For the text-containing cell, return its midpoint in (X, Y) coordinate format. 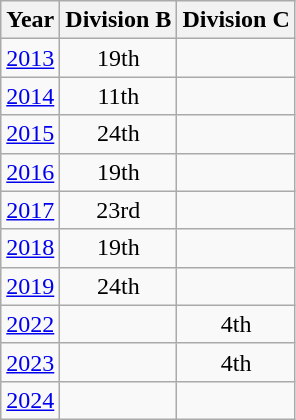
Division C (236, 20)
2013 (30, 58)
2019 (30, 286)
2015 (30, 134)
2023 (30, 362)
2017 (30, 210)
2022 (30, 324)
2016 (30, 172)
11th (118, 96)
Division B (118, 20)
2024 (30, 400)
2018 (30, 248)
23rd (118, 210)
Year (30, 20)
2014 (30, 96)
